Return the (x, y) coordinate for the center point of the cell that contains the specified text.  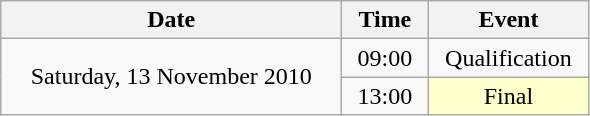
Qualification (508, 58)
Event (508, 20)
13:00 (385, 96)
Time (385, 20)
Final (508, 96)
09:00 (385, 58)
Date (172, 20)
Saturday, 13 November 2010 (172, 77)
